For the text-containing cell, return its midpoint in (x, y) coordinate format. 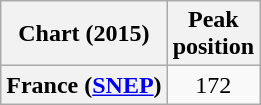
Peakposition (213, 34)
Chart (2015) (84, 34)
France (SNEP) (84, 85)
172 (213, 85)
